Provide the [x, y] coordinate of the cell's center where the given text is located.  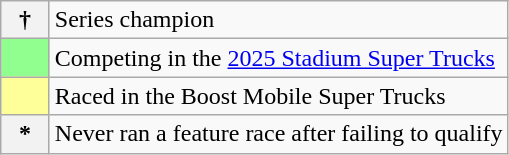
Raced in the Boost Mobile Super Trucks [278, 96]
Never ran a feature race after failing to qualify [278, 134]
* [26, 134]
Competing in the 2025 Stadium Super Trucks [278, 58]
Series champion [278, 20]
† [26, 20]
